Scan for the cell matching the given text and deliver its (x, y) coordinate at center. 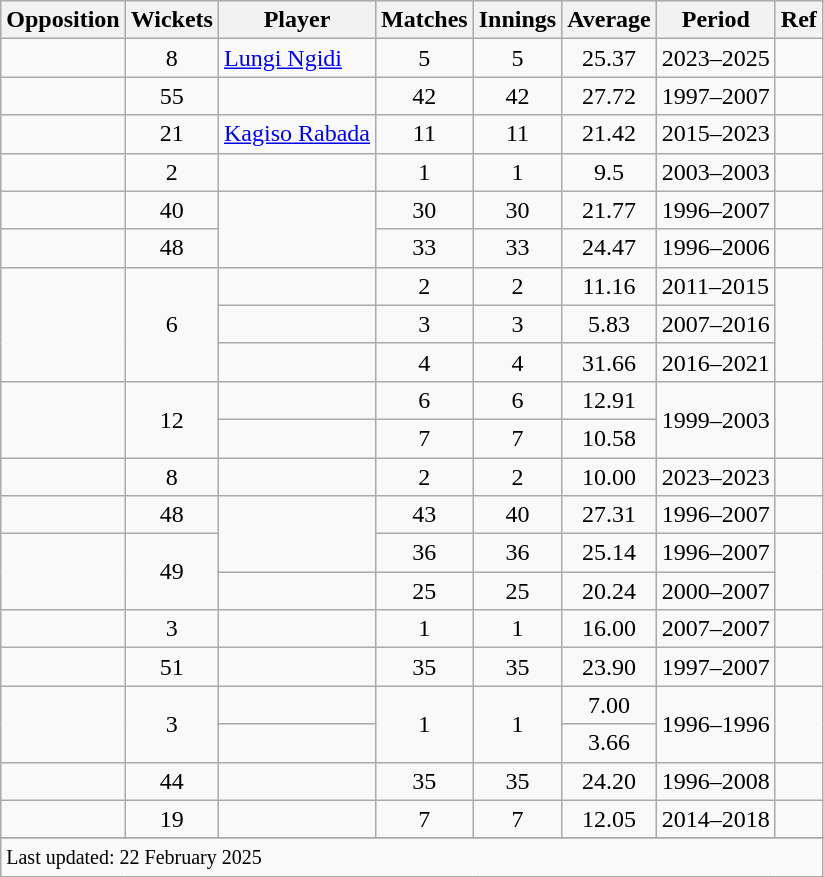
12.05 (610, 819)
2011–2015 (716, 286)
1996–1996 (716, 724)
1996–2006 (716, 248)
43 (425, 515)
2023–2023 (716, 477)
2023–2025 (716, 58)
31.66 (610, 362)
Ref (798, 20)
7.00 (610, 705)
Kagiso Rabada (296, 134)
Last updated: 22 February 2025 (412, 857)
Wickets (172, 20)
51 (172, 667)
2007–2007 (716, 629)
3.66 (610, 743)
44 (172, 781)
2015–2023 (716, 134)
12 (172, 419)
21.77 (610, 210)
24.47 (610, 248)
21 (172, 134)
9.5 (610, 172)
11.16 (610, 286)
20.24 (610, 591)
Innings (517, 20)
Period (716, 20)
27.72 (610, 96)
Average (610, 20)
Matches (425, 20)
19 (172, 819)
10.58 (610, 438)
2000–2007 (716, 591)
23.90 (610, 667)
27.31 (610, 515)
2003–2003 (716, 172)
25.14 (610, 553)
2007–2016 (716, 324)
21.42 (610, 134)
55 (172, 96)
12.91 (610, 400)
Player (296, 20)
24.20 (610, 781)
5.83 (610, 324)
25.37 (610, 58)
Lungi Ngidi (296, 58)
1999–2003 (716, 419)
49 (172, 572)
16.00 (610, 629)
1996–2008 (716, 781)
2016–2021 (716, 362)
10.00 (610, 477)
2014–2018 (716, 819)
Opposition (63, 20)
